Return (x, y) of the center of cell containing provided text 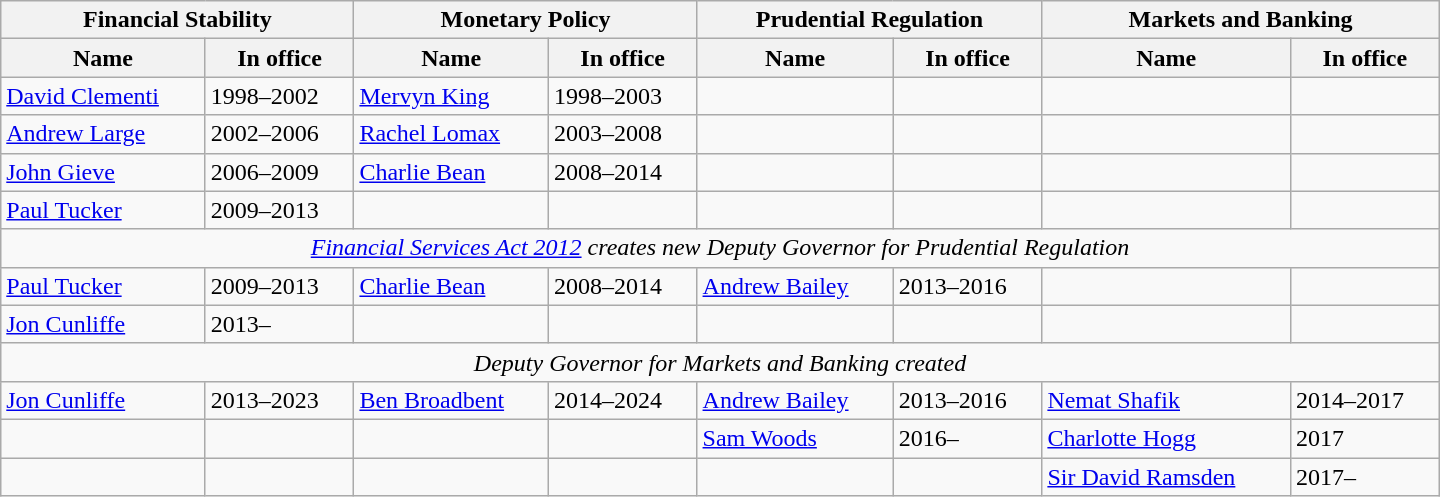
Financial Services Act 2012 creates new Deputy Governor for Prudential Regulation (720, 248)
Andrew Large (103, 134)
2016– (968, 438)
2006–2009 (280, 172)
John Gieve (103, 172)
Sam Woods (795, 438)
2017 (1364, 438)
Rachel Lomax (451, 134)
Deputy Governor for Markets and Banking created (720, 362)
1998–2003 (622, 96)
2003–2008 (622, 134)
2014–2024 (622, 400)
Mervyn King (451, 96)
2017– (1364, 477)
Ben Broadbent (451, 400)
2013– (280, 324)
2014–2017 (1364, 400)
David Clementi (103, 96)
2002–2006 (280, 134)
Sir David Ramsden (1166, 477)
Nemat Shafik (1166, 400)
Prudential Regulation (870, 20)
1998–2002 (280, 96)
Financial Stability (178, 20)
Monetary Policy (526, 20)
Markets and Banking (1240, 20)
Charlotte Hogg (1166, 438)
2013–2023 (280, 400)
